Find where the given text appears and provide that cell's center as (X, Y) coordinate. 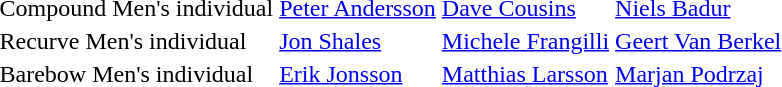
Jon Shales (358, 41)
Michele Frangilli (525, 41)
